Determine the [X, Y] coordinate at the center of the cell enclosing the given text.  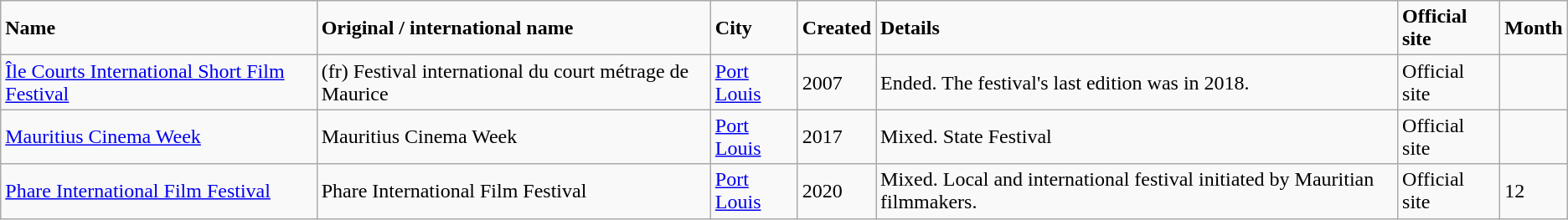
City [754, 28]
Île Courts International Short Film Festival [159, 82]
12 [1534, 191]
Mixed. Local and international festival initiated by Mauritian filmmakers. [1137, 191]
(fr) Festival international du court métrage de Maurice [513, 82]
Month [1534, 28]
Created [836, 28]
2007 [836, 82]
Original / international name [513, 28]
Name [159, 28]
Ended. The festival's last edition was in 2018. [1137, 82]
2017 [836, 137]
2020 [836, 191]
Mixed. State Festival [1137, 137]
Details [1137, 28]
